Capture the cell that displays the provided text and extract its (X, Y) central coordinate. 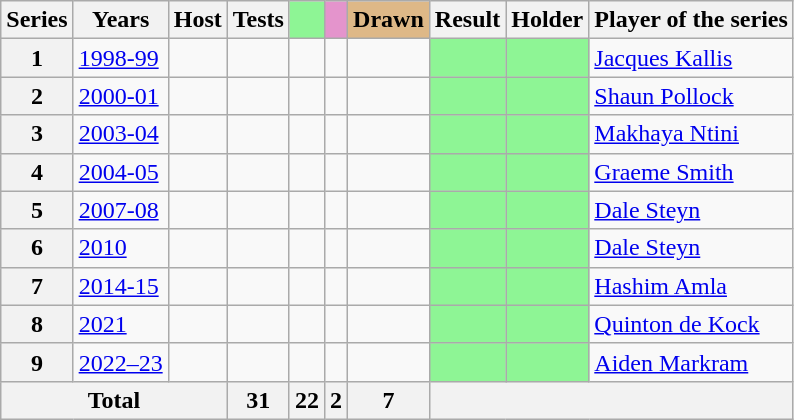
Series (37, 20)
Quinton de Kock (692, 324)
Host (198, 20)
Shaun Pollock (692, 96)
Tests (258, 20)
Makhaya Ntini (692, 134)
2022–23 (120, 362)
6 (37, 248)
2010 (120, 248)
Years (120, 20)
3 (37, 134)
2014-15 (120, 286)
Total (114, 400)
Graeme Smith (692, 172)
2004-05 (120, 172)
4 (37, 172)
2003-04 (120, 134)
Result (467, 20)
1 (37, 58)
Drawn (389, 20)
5 (37, 210)
Aiden Markram (692, 362)
22 (306, 400)
2021 (120, 324)
2000-01 (120, 96)
31 (258, 400)
Hashim Amla (692, 286)
9 (37, 362)
Jacques Kallis (692, 58)
Holder (548, 20)
2007-08 (120, 210)
1998-99 (120, 58)
Player of the series (692, 20)
8 (37, 324)
